For the text-containing cell, return its midpoint in (X, Y) coordinate format. 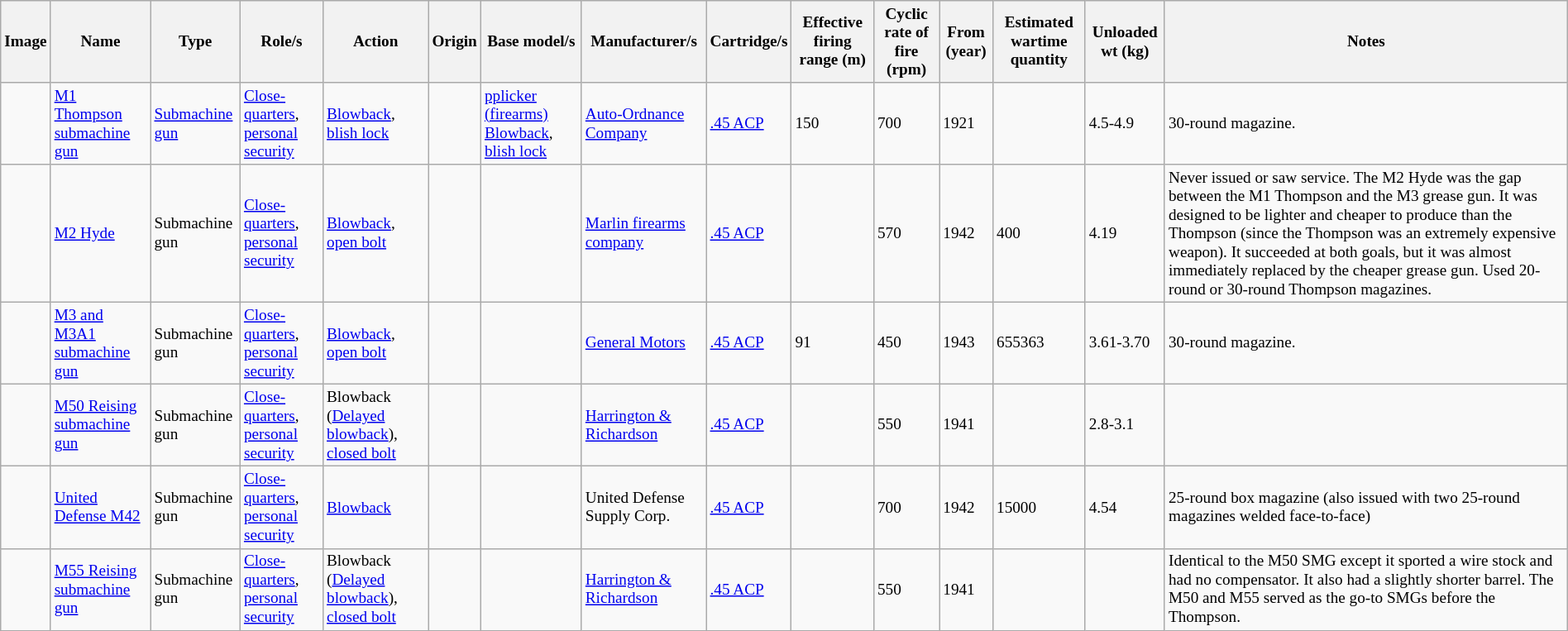
150 (832, 124)
General Motors (643, 342)
Action (375, 41)
From (year) (966, 41)
M50 Reising submachine gun (101, 425)
United Defense Supply Corp. (643, 508)
2.8-3.1 (1125, 425)
3.61-3.70 (1125, 342)
M1 Thompson submachine gun (101, 124)
United Defense M42 (101, 508)
Notes (1366, 41)
Role/s (281, 41)
4.5-4.9 (1125, 124)
Auto-Ordnance Company (643, 124)
Origin (455, 41)
655363 (1039, 342)
450 (906, 342)
Estimated wartime quantity (1039, 41)
1943 (966, 342)
400 (1039, 233)
570 (906, 233)
15000 (1039, 508)
4.19 (1125, 233)
Blowback, blish lock (375, 124)
Type (195, 41)
Image (26, 41)
91 (832, 342)
Name (101, 41)
Manufacturer/s (643, 41)
Unloaded wt (kg) (1125, 41)
Blowback (375, 508)
1921 (966, 124)
Cartridge/s (749, 41)
M3 and M3A1 submachine gun (101, 342)
M55 Reising submachine gun (101, 589)
M2 Hyde (101, 233)
25-round box magazine (also issued with two 25-round magazines welded face-to-face) (1366, 508)
Effective firing range (m) (832, 41)
4.54 (1125, 508)
Cyclic rate of fire (rpm) (906, 41)
Base model/s (531, 41)
Marlin firearms company (643, 233)
pplicker (firearms) Blowback, blish lock (531, 124)
